Determine the (x, y) coordinate at the center of the cell enclosing the given text.  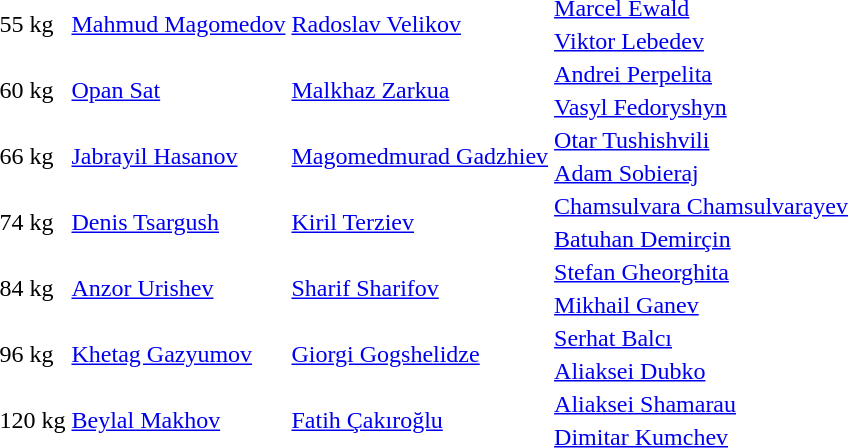
Opan Sat (178, 90)
Jabrayil Hasanov (178, 156)
Kiril Terziev (420, 222)
Denis Tsargush (178, 222)
Magomedmurad Gadzhiev (420, 156)
Khetag Gazyumov (178, 354)
Giorgi Gogshelidze (420, 354)
Anzor Urishev (178, 288)
Malkhaz Zarkua (420, 90)
Sharif Sharifov (420, 288)
